Scan for the cell matching the given text and deliver its (X, Y) coordinate at center. 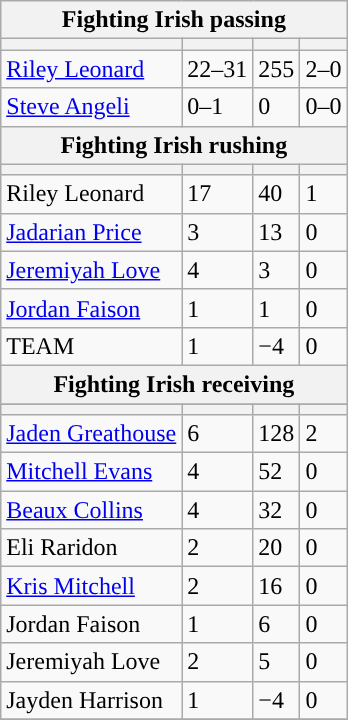
Jayden Harrison (92, 700)
0–1 (218, 107)
Beaux Collins (92, 510)
20 (276, 548)
13 (276, 232)
0–0 (324, 107)
TEAM (92, 346)
16 (276, 586)
2–0 (324, 69)
Jaden Greathouse (92, 434)
255 (276, 69)
128 (276, 434)
Mitchell Evans (92, 472)
Eli Raridon (92, 548)
52 (276, 472)
32 (276, 510)
5 (276, 662)
Fighting Irish passing (174, 20)
Steve Angeli (92, 107)
17 (218, 194)
Jadarian Price (92, 232)
Fighting Irish receiving (174, 384)
40 (276, 194)
Fighting Irish rushing (174, 145)
22–31 (218, 69)
Kris Mitchell (92, 586)
